Scan for the cell matching the given text and deliver its (X, Y) coordinate at center. 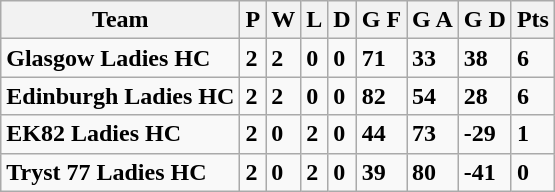
W (284, 20)
G F (381, 20)
Pts (532, 20)
39 (381, 172)
1 (532, 134)
38 (484, 58)
G A (433, 20)
-29 (484, 134)
54 (433, 96)
73 (433, 134)
-41 (484, 172)
D (342, 20)
EK82 Ladies HC (120, 134)
Tryst 77 Ladies HC (120, 172)
Glasgow Ladies HC (120, 58)
33 (433, 58)
71 (381, 58)
Team (120, 20)
Edinburgh Ladies HC (120, 96)
44 (381, 134)
82 (381, 96)
80 (433, 172)
P (253, 20)
G D (484, 20)
L (314, 20)
28 (484, 96)
